Provide the [X, Y] coordinate of the cell's center where the given text is located.  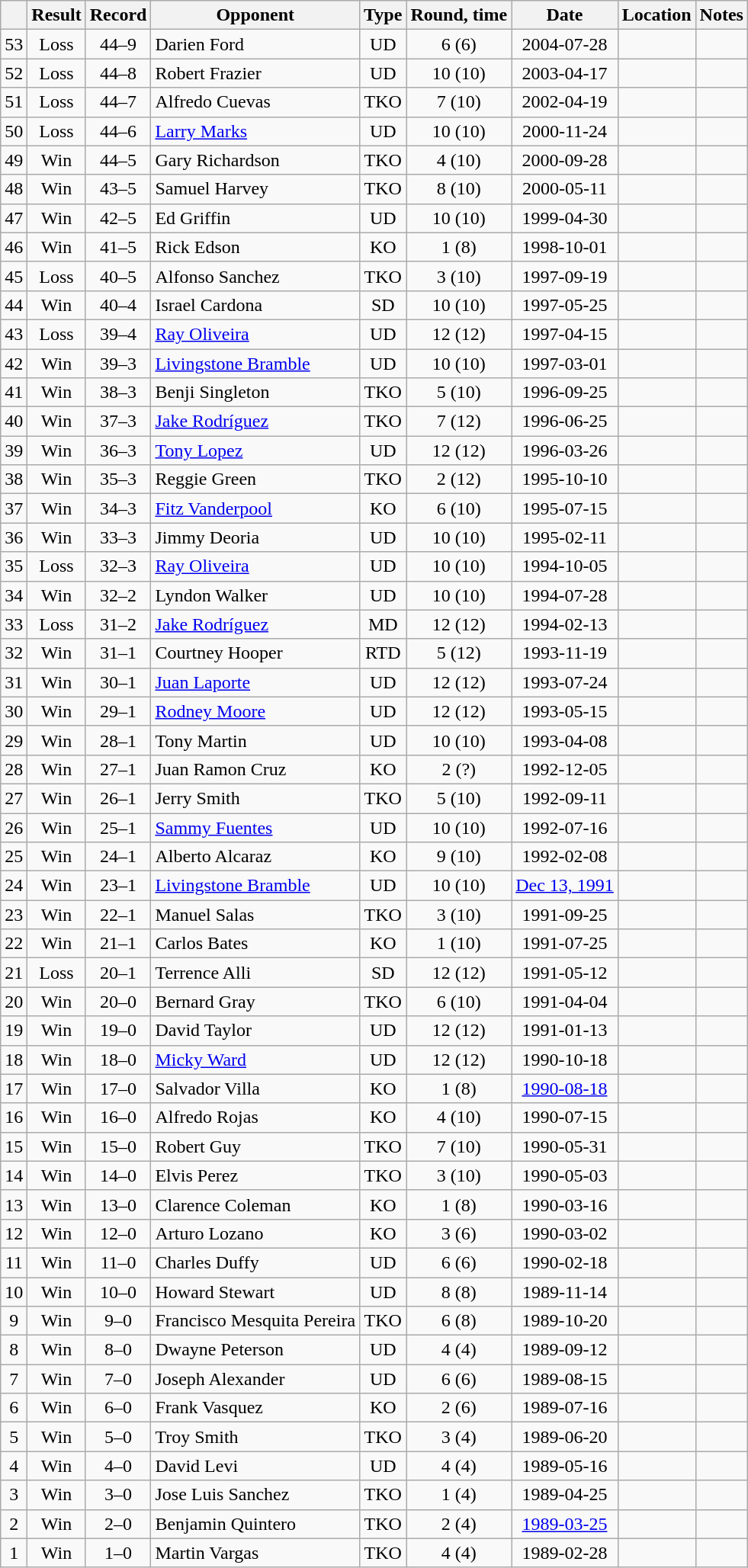
Opponent [255, 15]
Record [118, 15]
2000-11-24 [565, 131]
43–5 [118, 189]
2004-07-28 [565, 44]
45 [14, 276]
26–1 [118, 798]
40–4 [118, 305]
32 [14, 653]
23–1 [118, 886]
23 [14, 915]
2000-09-28 [565, 160]
Tony Martin [255, 740]
Martin Vargas [255, 1553]
3 (4) [459, 1437]
2 (12) [459, 479]
27 [14, 798]
31–1 [118, 653]
1991-07-25 [565, 944]
1990-03-02 [565, 1233]
3 [14, 1495]
RTD [383, 653]
1998-10-01 [565, 247]
Round, time [459, 15]
51 [14, 102]
29–1 [118, 711]
1 (4) [459, 1495]
Salvador Villa [255, 1089]
39 [14, 451]
1997-09-19 [565, 276]
1997-03-01 [565, 364]
1992-02-08 [565, 857]
8 (8) [459, 1292]
1991-09-25 [565, 915]
1994-07-28 [565, 595]
1995-02-11 [565, 537]
34 [14, 595]
Jimmy Deoria [255, 537]
4–0 [118, 1466]
8–0 [118, 1350]
20–1 [118, 973]
Robert Frazier [255, 73]
39–4 [118, 334]
1991-01-13 [565, 1031]
37 [14, 508]
Howard Stewart [255, 1292]
14 [14, 1175]
Robert Guy [255, 1146]
20–0 [118, 1002]
1 (10) [459, 944]
33–3 [118, 537]
2003-04-17 [565, 73]
1989-08-15 [565, 1379]
Troy Smith [255, 1437]
7–0 [118, 1379]
1992-09-11 [565, 798]
1990-05-31 [565, 1146]
1994-10-05 [565, 566]
30–1 [118, 682]
37–3 [118, 422]
2–0 [118, 1524]
1993-05-15 [565, 711]
1992-07-16 [565, 827]
Ed Griffin [255, 218]
1997-05-25 [565, 305]
44 [14, 305]
43 [14, 334]
18 [14, 1060]
40–5 [118, 276]
Result [56, 15]
1993-04-08 [565, 740]
34–3 [118, 508]
18–0 [118, 1060]
1990-07-15 [565, 1117]
46 [14, 247]
1994-02-13 [565, 624]
9 (10) [459, 857]
Micky Ward [255, 1060]
Benjamin Quintero [255, 1524]
19 [14, 1031]
22–1 [118, 915]
7 (12) [459, 422]
10–0 [118, 1292]
44–5 [118, 160]
1993-11-19 [565, 653]
13 [14, 1204]
44–8 [118, 73]
1989-05-16 [565, 1466]
1989-03-25 [565, 1524]
22 [14, 944]
Charles Duffy [255, 1262]
Elvis Perez [255, 1175]
40 [14, 422]
25–1 [118, 827]
Tony Lopez [255, 451]
1990-10-18 [565, 1060]
Location [657, 15]
14–0 [118, 1175]
Rodney Moore [255, 711]
1989-09-12 [565, 1350]
Juan Laporte [255, 682]
49 [14, 160]
8 [14, 1350]
1997-04-15 [565, 334]
MD [383, 624]
Israel Cardona [255, 305]
12–0 [118, 1233]
2 [14, 1524]
4 [14, 1466]
44–7 [118, 102]
Francisco Mesquita Pereira [255, 1321]
1–0 [118, 1553]
50 [14, 131]
Juan Ramon Cruz [255, 769]
Benji Singleton [255, 393]
1991-04-04 [565, 1002]
Gary Richardson [255, 160]
11–0 [118, 1262]
1989-06-20 [565, 1437]
26 [14, 827]
Bernard Gray [255, 1002]
1990-03-16 [565, 1204]
2 (6) [459, 1408]
Larry Marks [255, 131]
Alberto Alcaraz [255, 857]
Rick Edson [255, 247]
42 [14, 364]
12 [14, 1233]
2 (?) [459, 769]
31–2 [118, 624]
Dec 13, 1991 [565, 886]
30 [14, 711]
1992-12-05 [565, 769]
1 [14, 1553]
24–1 [118, 857]
36–3 [118, 451]
1989-04-25 [565, 1495]
32–2 [118, 595]
Sammy Fuentes [255, 827]
17–0 [118, 1089]
28 [14, 769]
Jose Luis Sanchez [255, 1495]
Terrence Alli [255, 973]
Alfredo Rojas [255, 1117]
2002-04-19 [565, 102]
1991-05-12 [565, 973]
31 [14, 682]
Reggie Green [255, 479]
1989-02-28 [565, 1553]
17 [14, 1089]
39–3 [118, 364]
Courtney Hooper [255, 653]
52 [14, 73]
16 [14, 1117]
48 [14, 189]
Notes [721, 15]
David Levi [255, 1466]
Dwayne Peterson [255, 1350]
2 (4) [459, 1524]
1996-03-26 [565, 451]
1990-02-18 [565, 1262]
1996-06-25 [565, 422]
9 [14, 1321]
42–5 [118, 218]
1995-07-15 [565, 508]
2000-05-11 [565, 189]
35 [14, 566]
1990-08-18 [565, 1089]
53 [14, 44]
16–0 [118, 1117]
Manuel Salas [255, 915]
Alfonso Sanchez [255, 276]
15–0 [118, 1146]
5 [14, 1437]
19–0 [118, 1031]
38 [14, 479]
9–0 [118, 1321]
6 (8) [459, 1321]
3–0 [118, 1495]
Samuel Harvey [255, 189]
Arturo Lozano [255, 1233]
Joseph Alexander [255, 1379]
35–3 [118, 479]
32–3 [118, 566]
13–0 [118, 1204]
Frank Vasquez [255, 1408]
1989-07-16 [565, 1408]
Carlos Bates [255, 944]
1999-04-30 [565, 218]
1995-10-10 [565, 479]
6 [14, 1408]
29 [14, 740]
Lyndon Walker [255, 595]
41 [14, 393]
21 [14, 973]
1993-07-24 [565, 682]
44–6 [118, 131]
25 [14, 857]
47 [14, 218]
3 (6) [459, 1233]
Fitz Vanderpool [255, 508]
5 (12) [459, 653]
6–0 [118, 1408]
24 [14, 886]
Alfredo Cuevas [255, 102]
Darien Ford [255, 44]
44–9 [118, 44]
27–1 [118, 769]
41–5 [118, 247]
10 [14, 1292]
5–0 [118, 1437]
20 [14, 1002]
Jerry Smith [255, 798]
Clarence Coleman [255, 1204]
1990-05-03 [565, 1175]
David Taylor [255, 1031]
33 [14, 624]
11 [14, 1262]
Type [383, 15]
1989-11-14 [565, 1292]
1996-09-25 [565, 393]
15 [14, 1146]
36 [14, 537]
21–1 [118, 944]
7 [14, 1379]
1989-10-20 [565, 1321]
Date [565, 15]
38–3 [118, 393]
8 (10) [459, 189]
28–1 [118, 740]
